Locate the cell with the specified text and output its [X, Y] center coordinate. 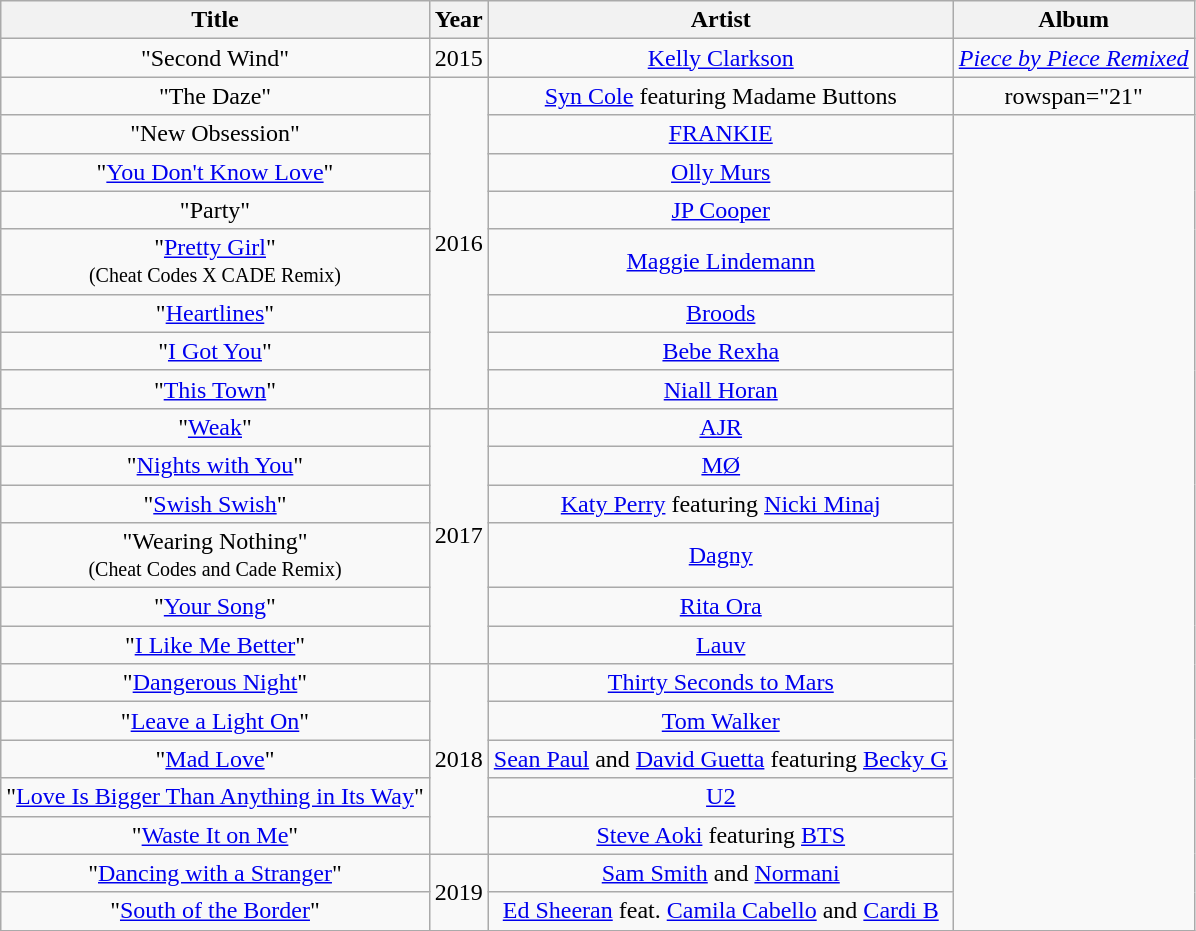
"Weak" [215, 427]
Katy Perry featuring Nicki Minaj [720, 503]
Rita Ora [720, 607]
Year [458, 20]
"I Got You" [215, 351]
"Pretty Girl"(Cheat Codes X CADE Remix) [215, 262]
Olly Murs [720, 172]
Tom Walker [720, 721]
Artist [720, 20]
Sam Smith and Normani [720, 873]
Sean Paul and David Guetta featuring Becky G [720, 759]
"Dancing with a Stranger" [215, 873]
rowspan="21" [1074, 96]
"Heartlines" [215, 313]
Ed Sheeran feat. Camila Cabello and Cardi B [720, 911]
Maggie Lindemann [720, 262]
Lauv [720, 645]
"Nights with You" [215, 465]
"Second Wind" [215, 58]
"This Town" [215, 389]
"Waste It on Me" [215, 835]
2015 [458, 58]
"You Don't Know Love" [215, 172]
Title [215, 20]
Dagny [720, 556]
"Party" [215, 210]
Kelly Clarkson [720, 58]
"Your Song" [215, 607]
Broods [720, 313]
Thirty Seconds to Mars [720, 683]
"Love Is Bigger Than Anything in Its Way" [215, 797]
2019 [458, 892]
"New Obsession" [215, 134]
"The Daze" [215, 96]
AJR [720, 427]
"South of the Border" [215, 911]
2017 [458, 536]
Syn Cole featuring Madame Buttons [720, 96]
U2 [720, 797]
Steve Aoki featuring BTS [720, 835]
2016 [458, 243]
Niall Horan [720, 389]
"I Like Me Better" [215, 645]
"Leave a Light On" [215, 721]
FRANKIE [720, 134]
Album [1074, 20]
2018 [458, 759]
JP Cooper [720, 210]
"Wearing Nothing"(Cheat Codes and Cade Remix) [215, 556]
"Swish Swish" [215, 503]
Bebe Rexha [720, 351]
MØ [720, 465]
Piece by Piece Remixed [1074, 58]
"Mad Love" [215, 759]
"Dangerous Night" [215, 683]
